Capture the cell that displays the provided text and extract its (X, Y) central coordinate. 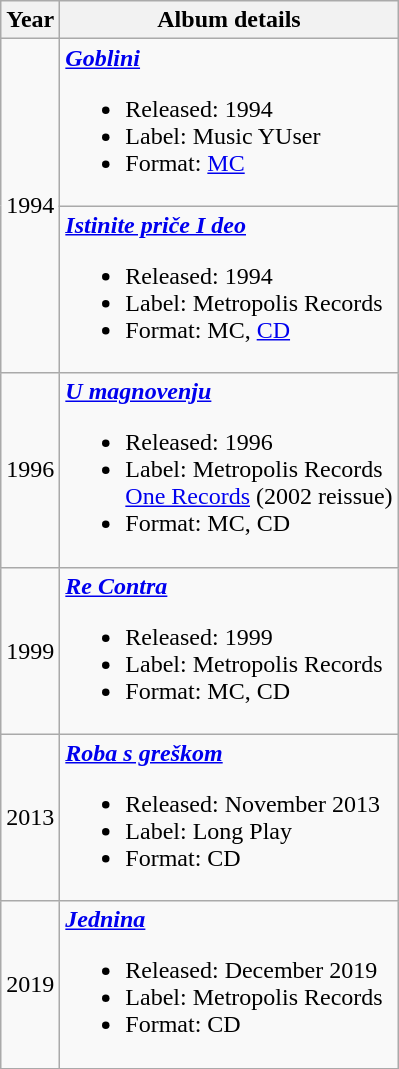
1996 (30, 470)
U magnovenjuReleased: 1996Label: Metropolis RecordsOne Records (2002 reissue)Format: MC, CD (229, 470)
2013 (30, 818)
1994 (30, 206)
Istinite priče I deoReleased: 1994Label: Metropolis RecordsFormat: MC, CD (229, 290)
Roba s greškomReleased: November 2013Label: Long PlayFormat: CD (229, 818)
Year (30, 20)
JedninaReleased: December 2019Label: Metropolis RecordsFormat: CD (229, 984)
GobliniReleased: 1994Label: Music YUserFormat: MC (229, 122)
2019 (30, 984)
Album details (229, 20)
Re ContraReleased: 1999Label: Metropolis RecordsFormat: MC, CD (229, 650)
1999 (30, 650)
